Determine the [x, y] coordinate at the center of the cell enclosing the given text.  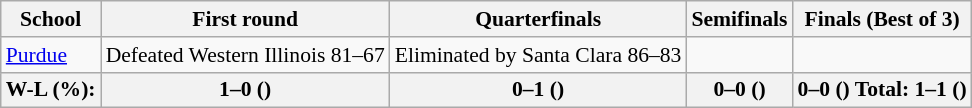
Finals (Best of 3) [882, 19]
Defeated Western Illinois 81–67 [246, 55]
School [51, 19]
First round [246, 19]
Purdue [51, 55]
0–1 () [538, 90]
0–0 () [739, 90]
Semifinals [739, 19]
1–0 () [246, 90]
Quarterfinals [538, 19]
Eliminated by Santa Clara 86–83 [538, 55]
W-L (%): [51, 90]
0–0 () Total: 1–1 () [882, 90]
